Find where the given text appears and provide that cell's center as (x, y) coordinate. 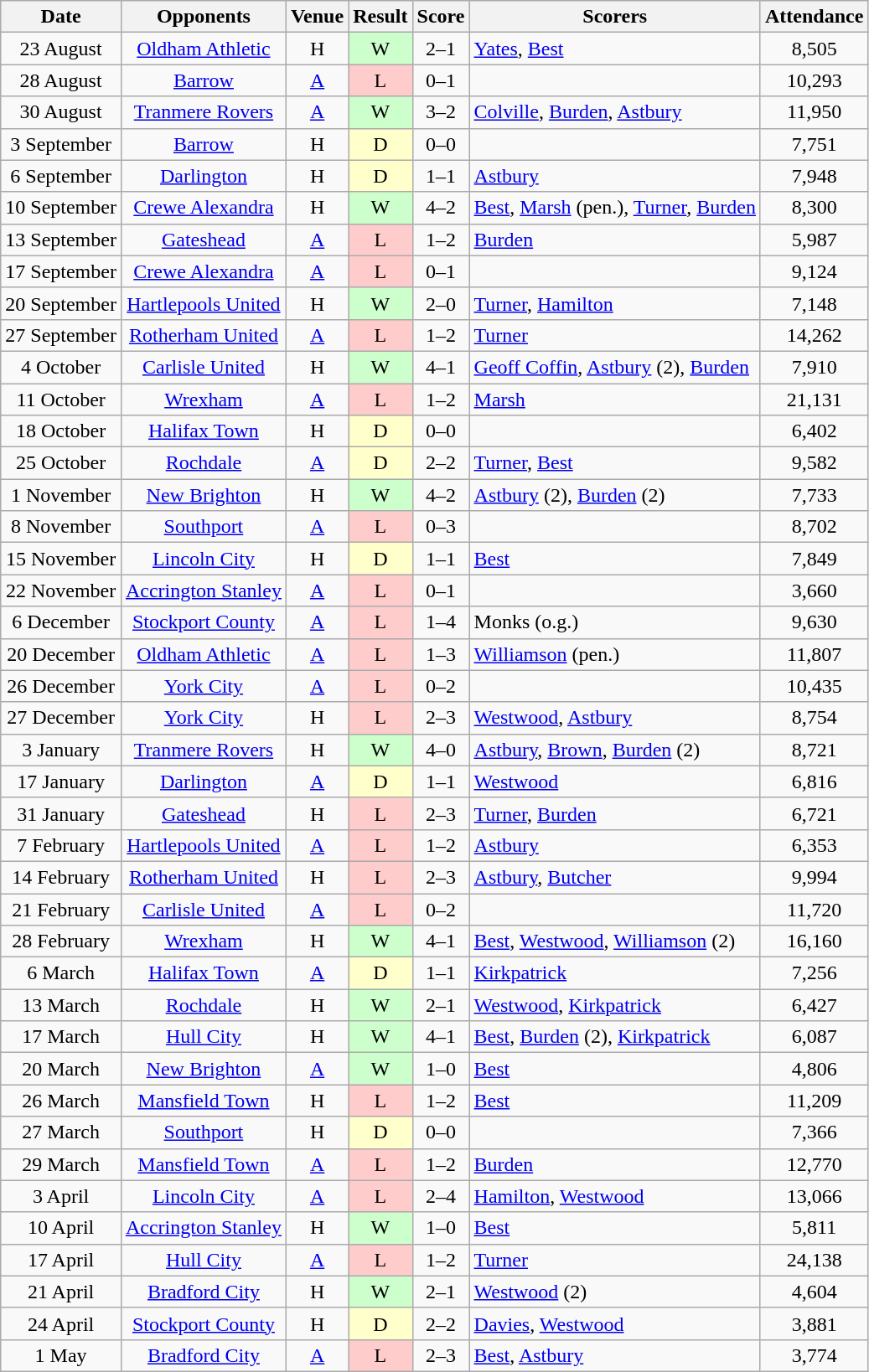
17 January (61, 781)
8,754 (814, 718)
10 September (61, 208)
Monks (o.g.) (615, 622)
31 January (61, 813)
28 February (61, 941)
21,131 (814, 400)
17 March (61, 1037)
4,604 (814, 1292)
29 March (61, 1164)
Best, Westwood, Williamson (2) (615, 941)
Scorers (615, 17)
17 September (61, 271)
6 December (61, 622)
20 September (61, 303)
Geoff Coffin, Astbury (2), Burden (615, 367)
11 October (61, 400)
Date (61, 17)
Best, Burden (2), Kirkpatrick (615, 1037)
25 October (61, 463)
9,994 (814, 877)
27 September (61, 335)
6,721 (814, 813)
7,256 (814, 973)
7,751 (814, 144)
17 April (61, 1260)
Score (441, 17)
3 September (61, 144)
Marsh (615, 400)
Turner, Burden (615, 813)
8,300 (814, 208)
Venue (317, 17)
15 November (61, 559)
8,721 (814, 750)
Best, Astbury (615, 1355)
4,806 (814, 1069)
8 November (61, 527)
6,353 (814, 845)
10,293 (814, 80)
18 October (61, 431)
22 November (61, 591)
12,770 (814, 1164)
13 September (61, 240)
27 December (61, 718)
16,160 (814, 941)
Kirkpatrick (615, 973)
8,505 (814, 49)
9,630 (814, 622)
28 August (61, 80)
Yates, Best (615, 49)
26 March (61, 1101)
27 March (61, 1132)
11,720 (814, 909)
2–0 (441, 303)
3,774 (814, 1355)
5,987 (814, 240)
Astbury (2), Burden (2) (615, 495)
9,124 (814, 271)
Hamilton, Westwood (615, 1196)
26 December (61, 686)
11,209 (814, 1101)
Astbury, Butcher (615, 877)
20 March (61, 1069)
6,816 (814, 781)
7,849 (814, 559)
Opponents (203, 17)
7,366 (814, 1132)
Astbury, Brown, Burden (2) (615, 750)
6,087 (814, 1037)
1 November (61, 495)
Davies, Westwood (615, 1323)
20 December (61, 654)
7,733 (814, 495)
9,582 (814, 463)
21 February (61, 909)
6,427 (814, 1005)
3,881 (814, 1323)
6,402 (814, 431)
8,702 (814, 527)
10 April (61, 1228)
3,660 (814, 591)
24 April (61, 1323)
14,262 (814, 335)
1–4 (441, 622)
6 September (61, 176)
Colville, Burden, Astbury (615, 112)
3–2 (441, 112)
7,148 (814, 303)
Best, Marsh (pen.), Turner, Burden (615, 208)
Westwood, Astbury (615, 718)
14 February (61, 877)
11,807 (814, 654)
Williamson (pen.) (615, 654)
Turner, Best (615, 463)
7,948 (814, 176)
Westwood (2) (615, 1292)
1–3 (441, 654)
13 March (61, 1005)
11,950 (814, 112)
3 April (61, 1196)
1 May (61, 1355)
Westwood (615, 781)
Westwood, Kirkpatrick (615, 1005)
23 August (61, 49)
13,066 (814, 1196)
10,435 (814, 686)
2–4 (441, 1196)
7 February (61, 845)
3 January (61, 750)
5,811 (814, 1228)
24,138 (814, 1260)
Turner, Hamilton (615, 303)
21 April (61, 1292)
Result (380, 17)
30 August (61, 112)
Attendance (814, 17)
4 October (61, 367)
4–0 (441, 750)
6 March (61, 973)
0–3 (441, 527)
7,910 (814, 367)
